Output the [x, y] coordinate of the center of the cell containing the given text.  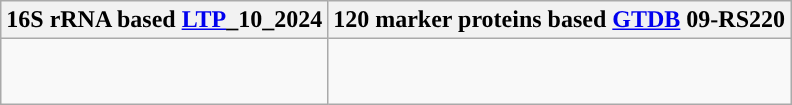
16S rRNA based LTP_10_2024 [164, 20]
120 marker proteins based GTDB 09-RS220 [560, 20]
